From the cell containing the given text, extract its center point as (x, y) coordinate. 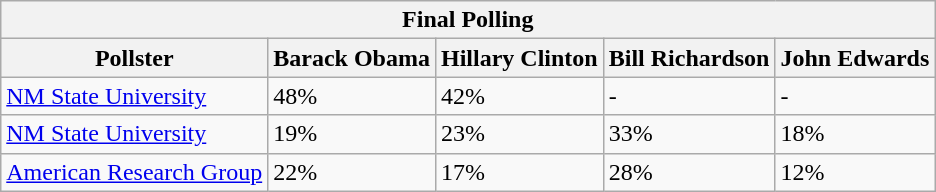
18% (855, 134)
22% (352, 172)
Hillary Clinton (519, 58)
23% (519, 134)
48% (352, 96)
33% (689, 134)
Bill Richardson (689, 58)
17% (519, 172)
John Edwards (855, 58)
Barack Obama (352, 58)
Final Polling (468, 20)
42% (519, 96)
American Research Group (134, 172)
28% (689, 172)
Pollster (134, 58)
12% (855, 172)
19% (352, 134)
